Identify which cell holds the provided text, then report its [X, Y] central coordinate. 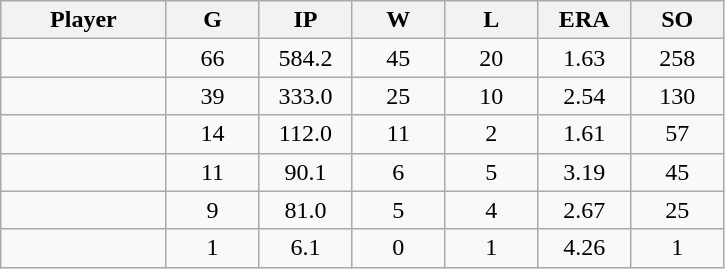
112.0 [306, 134]
81.0 [306, 210]
IP [306, 20]
90.1 [306, 172]
333.0 [306, 96]
6.1 [306, 248]
10 [492, 96]
2.54 [584, 96]
2.67 [584, 210]
4 [492, 210]
57 [678, 134]
6 [398, 172]
4.26 [584, 248]
20 [492, 58]
L [492, 20]
2 [492, 134]
3.19 [584, 172]
ERA [584, 20]
1.61 [584, 134]
1.63 [584, 58]
258 [678, 58]
66 [212, 58]
9 [212, 210]
0 [398, 248]
39 [212, 96]
14 [212, 134]
SO [678, 20]
584.2 [306, 58]
130 [678, 96]
Player [84, 20]
W [398, 20]
G [212, 20]
